Output the [x, y] coordinate of the center of the cell containing the given text.  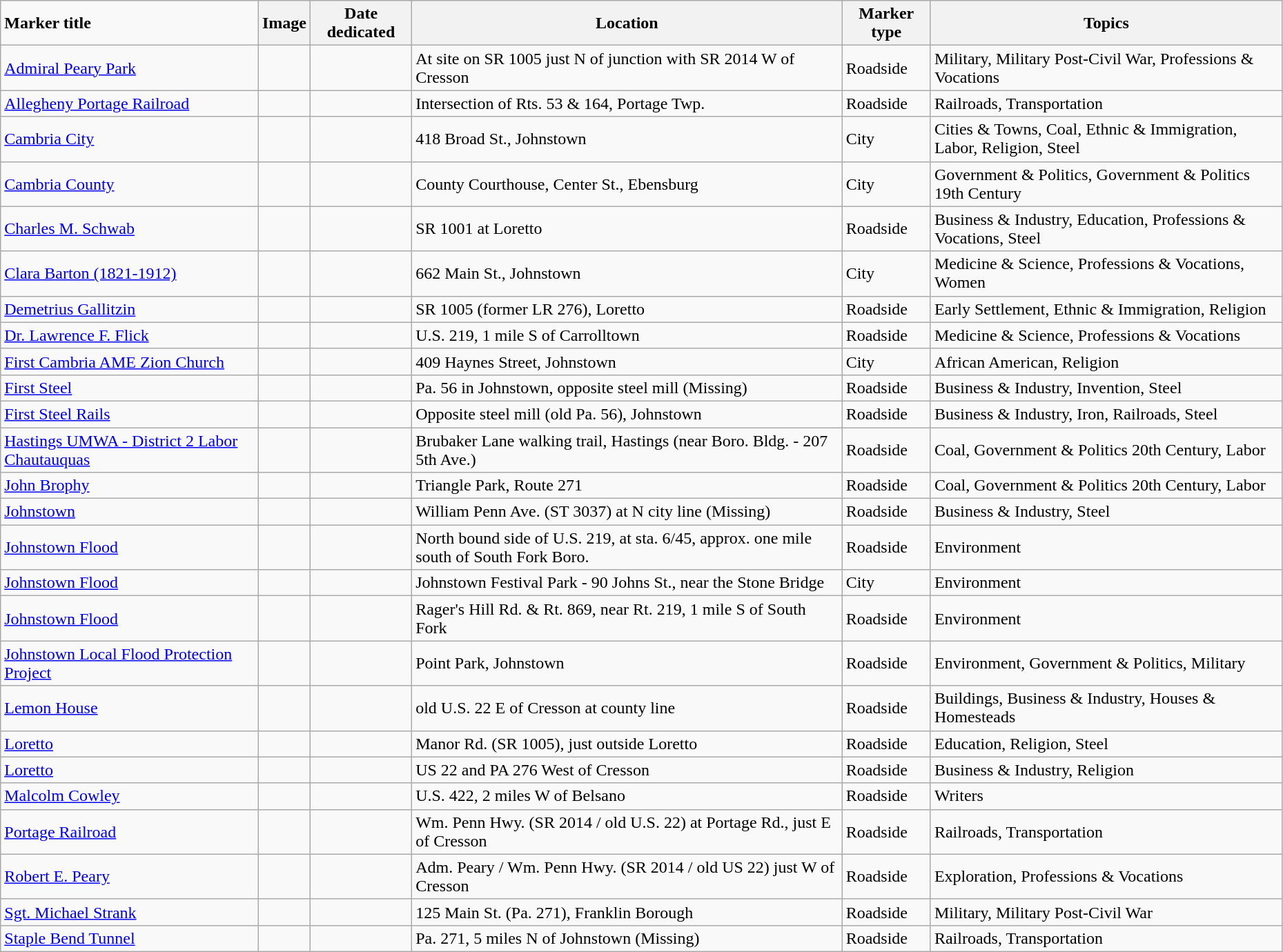
First Cambria AME Zion Church [130, 361]
Point Park, Johnstown [627, 664]
County Courthouse, Center St., Ebensburg [627, 184]
Business & Industry, Education, Professions & Vocations, Steel [1106, 229]
Charles M. Schwab [130, 229]
U.S. 219, 1 mile S of Carrolltown [627, 335]
Wm. Penn Hwy. (SR 2014 / old U.S. 22) at Portage Rd., just E of Cresson [627, 832]
First Steel [130, 388]
Hastings UMWA - District 2 Labor Chautauquas [130, 450]
Portage Railroad [130, 832]
Environment, Government & Politics, Military [1106, 664]
Medicine & Science, Professions & Vocations, Women [1106, 273]
Date dedicated [360, 23]
Johnstown Festival Park - 90 Johns St., near the Stone Bridge [627, 583]
Business & Industry, Religion [1106, 770]
Pa. 271, 5 miles N of Johnstown (Missing) [627, 938]
Government & Politics, Government & Politics 19th Century [1106, 184]
Writers [1106, 796]
Early Settlement, Ethnic & Immigration, Religion [1106, 309]
At site on SR 1005 just N of junction with SR 2014 W of Cresson [627, 68]
Clara Barton (1821-1912) [130, 273]
Pa. 56 in Johnstown, opposite steel mill (Missing) [627, 388]
Image [284, 23]
418 Broad St., Johnstown [627, 139]
William Penn Ave. (ST 3037) at N city line (Missing) [627, 512]
SR 1001 at Loretto [627, 229]
Marker title [130, 23]
Johnstown [130, 512]
662 Main St., Johnstown [627, 273]
Intersection of Rts. 53 & 164, Portage Twp. [627, 103]
Sgt. Michael Strank [130, 912]
Malcolm Cowley [130, 796]
North bound side of U.S. 219, at sta. 6/45, approx. one mile south of South Fork Boro. [627, 548]
Exploration, Professions & Vocations [1106, 876]
Brubaker Lane walking trail, Hastings (near Boro. Bldg. - 207 5th Ave.) [627, 450]
old U.S. 22 E of Cresson at county line [627, 708]
First Steel Rails [130, 414]
Admiral Peary Park [130, 68]
Opposite steel mill (old Pa. 56), Johnstown [627, 414]
Cities & Towns, Coal, Ethnic & Immigration, Labor, Religion, Steel [1106, 139]
Manor Rd. (SR 1005), just outside Loretto [627, 744]
US 22 and PA 276 West of Cresson [627, 770]
Lemon House [130, 708]
Business & Industry, Iron, Railroads, Steel [1106, 414]
African American, Religion [1106, 361]
Johnstown Local Flood Protection Project [130, 664]
125 Main St. (Pa. 271), Franklin Borough [627, 912]
Marker type [886, 23]
Adm. Peary / Wm. Penn Hwy. (SR 2014 / old US 22) just W of Cresson [627, 876]
Location [627, 23]
Buildings, Business & Industry, Houses & Homesteads [1106, 708]
Business & Industry, Invention, Steel [1106, 388]
Medicine & Science, Professions & Vocations [1106, 335]
Topics [1106, 23]
John Brophy [130, 486]
Military, Military Post-Civil War [1106, 912]
U.S. 422, 2 miles W of Belsano [627, 796]
Triangle Park, Route 271 [627, 486]
Cambria County [130, 184]
Staple Bend Tunnel [130, 938]
Demetrius Gallitzin [130, 309]
409 Haynes Street, Johnstown [627, 361]
Robert E. Peary [130, 876]
Allegheny Portage Railroad [130, 103]
Military, Military Post-Civil War, Professions & Vocations [1106, 68]
Cambria City [130, 139]
SR 1005 (former LR 276), Loretto [627, 309]
Rager's Hill Rd. & Rt. 869, near Rt. 219, 1 mile S of South Fork [627, 618]
Education, Religion, Steel [1106, 744]
Business & Industry, Steel [1106, 512]
Dr. Lawrence F. Flick [130, 335]
